Return (X, Y) of the center of cell containing provided text 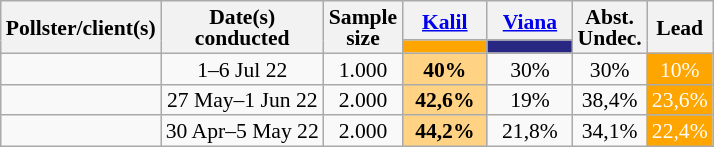
10% (680, 68)
30 Apr–5 May 22 (242, 132)
1.000 (363, 68)
Viana (530, 20)
40% (444, 68)
Pollster/client(s) (81, 27)
19% (530, 100)
42,6% (444, 100)
Samplesize (363, 27)
44,2% (444, 132)
21,8% (530, 132)
Abst.Undec. (610, 27)
23,6% (680, 100)
27 May–1 Jun 22 (242, 100)
34,1% (610, 132)
Kalil (444, 20)
22,4% (680, 132)
Date(s)conducted (242, 27)
1–6 Jul 22 (242, 68)
Lead (680, 27)
38,4% (610, 100)
